Identify which cell holds the provided text, then report its (x, y) central coordinate. 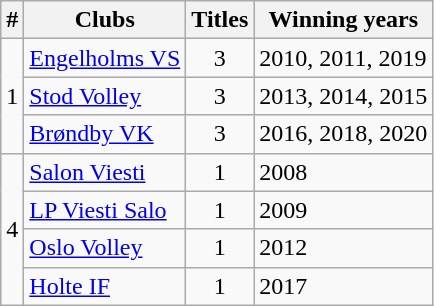
2017 (344, 286)
Holte IF (105, 286)
LP Viesti Salo (105, 210)
2013, 2014, 2015 (344, 96)
Titles (220, 20)
2009 (344, 210)
Salon Viesti (105, 172)
Engelholms VS (105, 58)
2012 (344, 248)
Winning years (344, 20)
# (12, 20)
Oslo Volley (105, 248)
2016, 2018, 2020 (344, 134)
Clubs (105, 20)
Brøndby VK (105, 134)
2010, 2011, 2019 (344, 58)
2008 (344, 172)
4 (12, 229)
Stod Volley (105, 96)
